Search for the cell housing the specified text and yield its (X, Y) center coordinate. 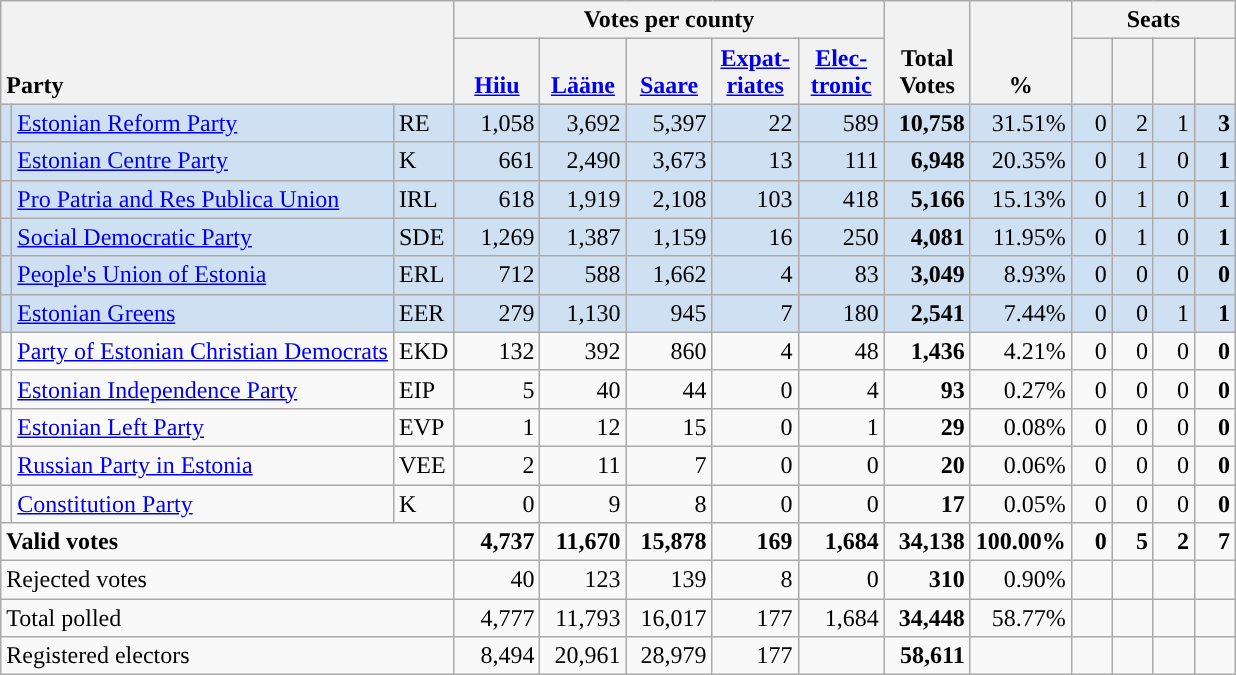
111 (841, 161)
3,049 (927, 275)
945 (669, 313)
% (1020, 52)
Party of Estonian Christian Democrats (203, 351)
Party (228, 52)
Hiiu (497, 72)
9 (583, 503)
1,662 (669, 275)
2,541 (927, 313)
34,448 (927, 618)
VEE (423, 465)
0.08% (1020, 427)
13 (755, 161)
RE (423, 123)
3 (1214, 123)
Estonian Greens (203, 313)
28,979 (669, 656)
Pro Patria and Res Publica Union (203, 199)
250 (841, 237)
139 (669, 580)
Saare (669, 72)
392 (583, 351)
16 (755, 237)
20.35% (1020, 161)
618 (497, 199)
58,611 (927, 656)
Registered electors (228, 656)
8,494 (497, 656)
180 (841, 313)
58.77% (1020, 618)
418 (841, 199)
Social Democratic Party (203, 237)
100.00% (1020, 542)
People's Union of Estonia (203, 275)
3,673 (669, 161)
1,269 (497, 237)
4,081 (927, 237)
4.21% (1020, 351)
11 (583, 465)
29 (927, 427)
44 (669, 389)
16,017 (669, 618)
Rejected votes (228, 580)
103 (755, 199)
Russian Party in Estonia (203, 465)
EVP (423, 427)
3,692 (583, 123)
5,166 (927, 199)
EKD (423, 351)
Estonian Reform Party (203, 123)
7.44% (1020, 313)
1,919 (583, 199)
15.13% (1020, 199)
6,948 (927, 161)
Seats (1153, 20)
1,159 (669, 237)
0.90% (1020, 580)
8.93% (1020, 275)
11,793 (583, 618)
SDE (423, 237)
132 (497, 351)
EER (423, 313)
22 (755, 123)
Elec- tronic (841, 72)
1,436 (927, 351)
169 (755, 542)
123 (583, 580)
0.27% (1020, 389)
EIP (423, 389)
15,878 (669, 542)
Expat- riates (755, 72)
17 (927, 503)
310 (927, 580)
661 (497, 161)
Total Votes (927, 52)
20,961 (583, 656)
31.51% (1020, 123)
4,777 (497, 618)
Estonian Independence Party (203, 389)
5,397 (669, 123)
712 (497, 275)
1,387 (583, 237)
Valid votes (228, 542)
2,490 (583, 161)
Lääne (583, 72)
588 (583, 275)
Estonian Left Party (203, 427)
Total polled (228, 618)
1,130 (583, 313)
11,670 (583, 542)
279 (497, 313)
34,138 (927, 542)
0.05% (1020, 503)
12 (583, 427)
Constitution Party (203, 503)
10,758 (927, 123)
15 (669, 427)
20 (927, 465)
2,108 (669, 199)
48 (841, 351)
11.95% (1020, 237)
ERL (423, 275)
1,058 (497, 123)
0.06% (1020, 465)
589 (841, 123)
4,737 (497, 542)
Votes per county (669, 20)
83 (841, 275)
860 (669, 351)
IRL (423, 199)
Estonian Centre Party (203, 161)
93 (927, 389)
